Output the (x, y) coordinate of the center of the cell containing the given text.  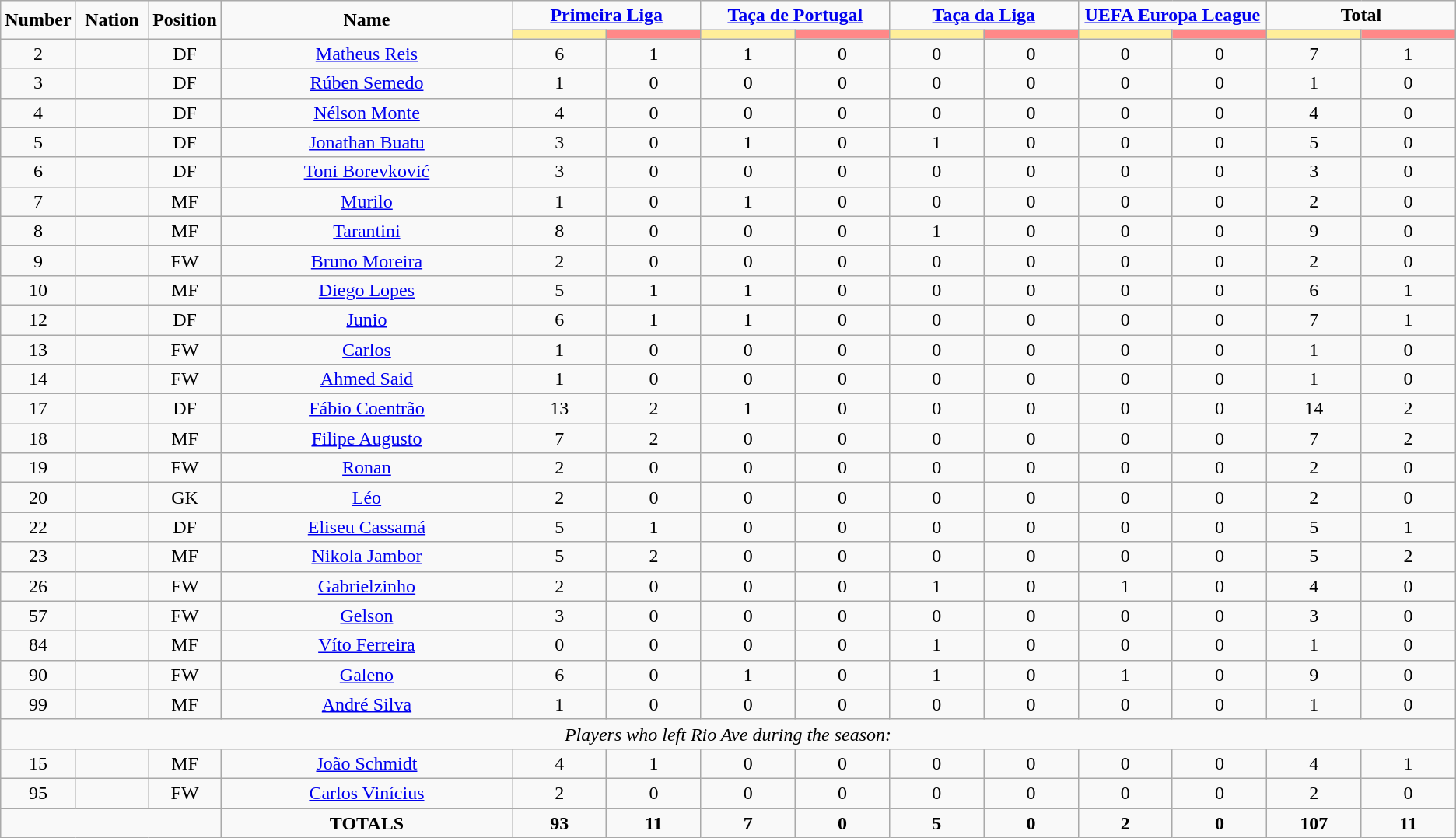
18 (38, 438)
Murilo (366, 201)
Léo (366, 498)
Name (366, 20)
Total (1361, 16)
Filipe Augusto (366, 438)
André Silva (366, 704)
19 (38, 468)
Taça da Liga (985, 16)
90 (38, 675)
26 (38, 586)
22 (38, 527)
15 (38, 763)
Ronan (366, 468)
84 (38, 645)
Jonathan Buatu (366, 142)
99 (38, 704)
Nation (112, 20)
Carlos Vinícius (366, 793)
Galeno (366, 675)
Fábio Coentrão (366, 409)
93 (558, 823)
95 (38, 793)
Eliseu Cassamá (366, 527)
Position (185, 20)
107 (1314, 823)
Víto Ferreira (366, 645)
57 (38, 616)
Nikola Jambor (366, 557)
20 (38, 498)
Taça de Portugal (795, 16)
Nélson Monte (366, 113)
Toni Borevković (366, 172)
Matheus Reis (366, 54)
Gabrielzinho (366, 586)
Ahmed Said (366, 379)
Tarantini (366, 231)
17 (38, 409)
João Schmidt (366, 763)
Gelson (366, 616)
Rúben Semedo (366, 83)
Primeira Liga (607, 16)
Bruno Moreira (366, 260)
Diego Lopes (366, 290)
Carlos (366, 349)
TOTALS (366, 823)
12 (38, 319)
UEFA Europa League (1173, 16)
Players who left Rio Ave during the season: (728, 734)
10 (38, 290)
GK (185, 498)
23 (38, 557)
Junio (366, 319)
Number (38, 20)
